Locate the cell with the specified text and output its [x, y] center coordinate. 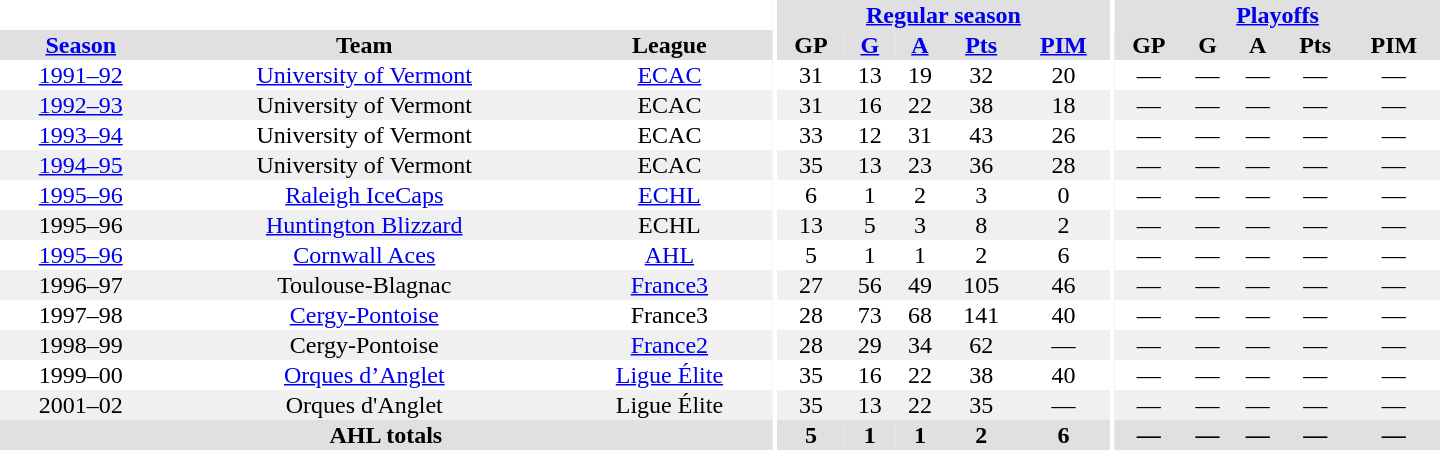
2001–02 [80, 405]
105 [981, 285]
68 [920, 315]
32 [981, 75]
1991–92 [80, 75]
France2 [670, 345]
26 [1063, 135]
23 [920, 165]
1998–99 [80, 345]
8 [981, 225]
19 [920, 75]
Huntington Blizzard [364, 225]
18 [1063, 105]
1997–98 [80, 315]
Toulouse-Blagnac [364, 285]
Playoffs [1278, 15]
Orques d'Anglet [364, 405]
1999–00 [80, 375]
46 [1063, 285]
20 [1063, 75]
Cornwall Aces [364, 255]
1994–95 [80, 165]
1996–97 [80, 285]
12 [870, 135]
League [670, 45]
27 [810, 285]
1992–93 [80, 105]
62 [981, 345]
AHL totals [386, 435]
29 [870, 345]
Orques d’Anglet [364, 375]
0 [1063, 195]
33 [810, 135]
Regular season [943, 15]
43 [981, 135]
1993–94 [80, 135]
73 [870, 315]
56 [870, 285]
Season [80, 45]
141 [981, 315]
49 [920, 285]
AHL [670, 255]
34 [920, 345]
Raleigh IceCaps [364, 195]
36 [981, 165]
Team [364, 45]
